Determine the (x, y) coordinate at the center of the cell enclosing the given text.  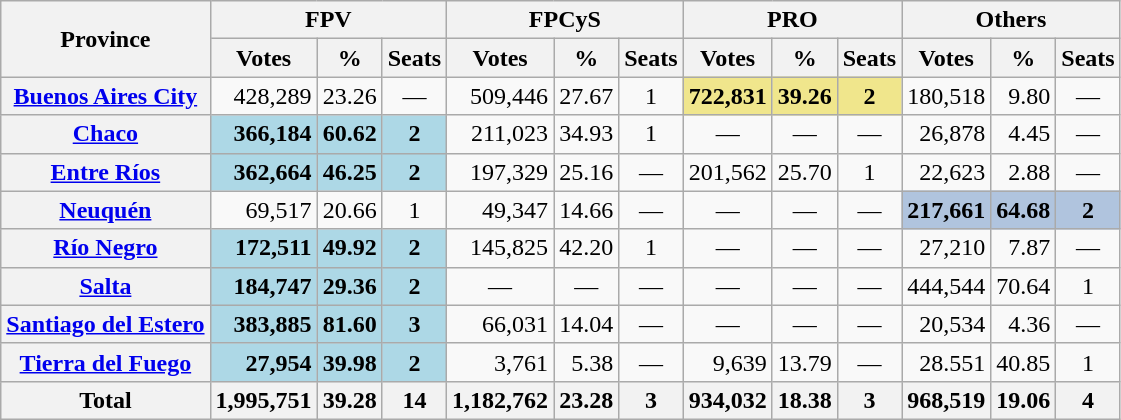
Entre Ríos (106, 172)
444,544 (946, 286)
5.38 (586, 362)
211,023 (500, 134)
14.04 (586, 324)
64.68 (1024, 210)
34.93 (586, 134)
Salta (106, 286)
4.45 (1024, 134)
40.85 (1024, 362)
1,995,751 (264, 400)
39.26 (804, 96)
4.36 (1024, 324)
39.28 (350, 400)
722,831 (728, 96)
49,347 (500, 210)
42.20 (586, 248)
Province (106, 39)
9,639 (728, 362)
145,825 (500, 248)
70.64 (1024, 286)
366,184 (264, 134)
13.79 (804, 362)
Santiago del Estero (106, 324)
23.26 (350, 96)
81.60 (350, 324)
14 (414, 400)
69,517 (264, 210)
23.28 (586, 400)
28.551 (946, 362)
39.98 (350, 362)
Tierra del Fuego (106, 362)
29.36 (350, 286)
22,623 (946, 172)
362,664 (264, 172)
26,878 (946, 134)
Buenos Aires City (106, 96)
4 (1088, 400)
60.62 (350, 134)
14.66 (586, 210)
FPCyS (566, 20)
FPV (328, 20)
66,031 (500, 324)
3,761 (500, 362)
184,747 (264, 286)
46.25 (350, 172)
7.87 (1024, 248)
2.88 (1024, 172)
197,329 (500, 172)
934,032 (728, 400)
1,182,762 (500, 400)
27,954 (264, 362)
49.92 (350, 248)
428,289 (264, 96)
27,210 (946, 248)
PRO (792, 20)
19.06 (1024, 400)
20,534 (946, 324)
9.80 (1024, 96)
Neuquén (106, 210)
509,446 (500, 96)
383,885 (264, 324)
201,562 (728, 172)
Others (1012, 20)
25.70 (804, 172)
Río Negro (106, 248)
172,511 (264, 248)
Chaco (106, 134)
217,661 (946, 210)
Total (106, 400)
25.16 (586, 172)
27.67 (586, 96)
180,518 (946, 96)
20.66 (350, 210)
968,519 (946, 400)
18.38 (804, 400)
